Search for the cell housing the specified text and yield its [x, y] center coordinate. 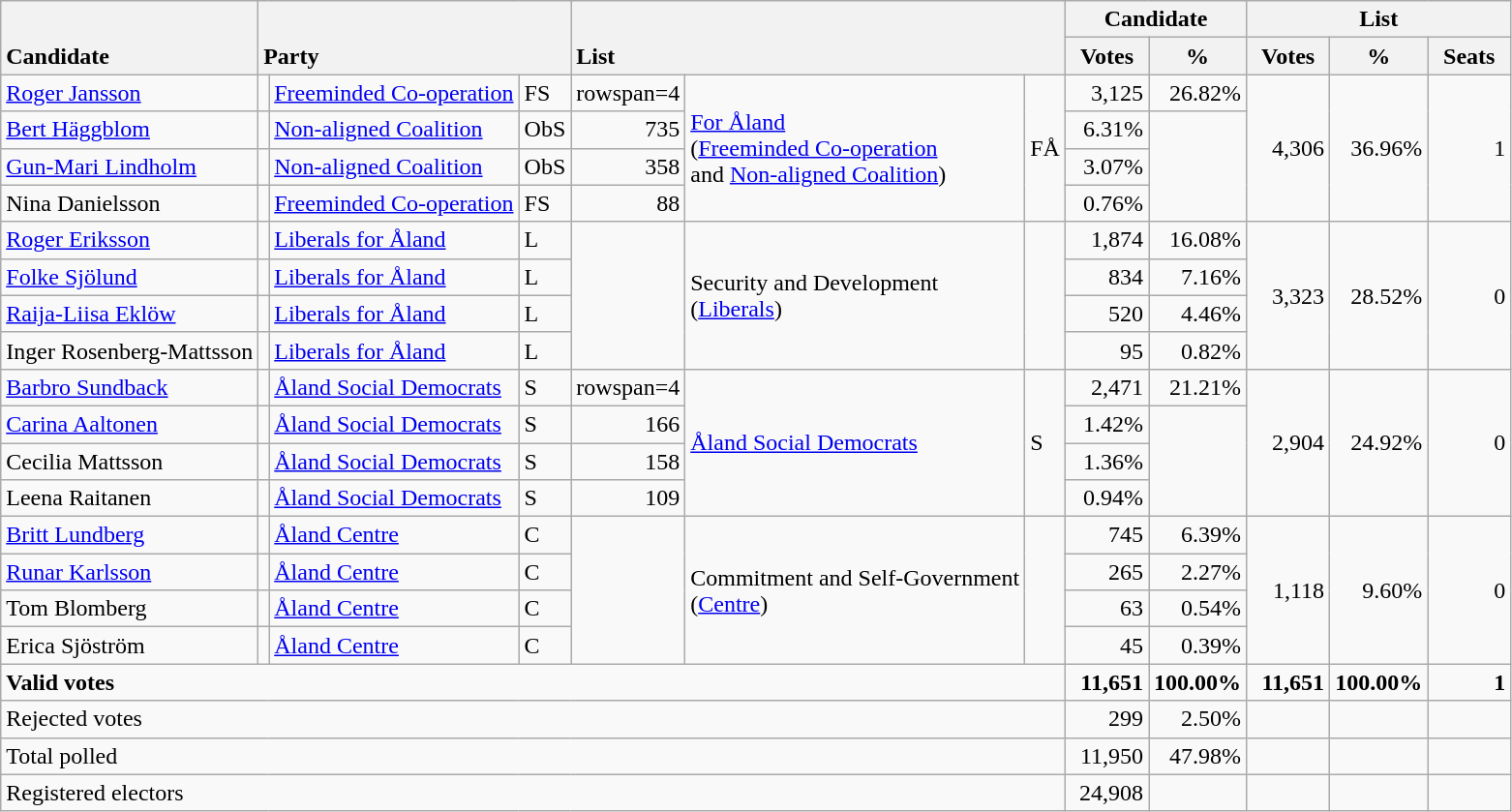
735 [628, 130]
1.36% [1106, 462]
Cecilia Mattsson [130, 462]
1,874 [1106, 240]
For Åland(Freeminded Co-operationand Non-aligned Coalition) [856, 148]
26.82% [1198, 93]
6.31% [1106, 130]
Rejected votes [533, 719]
2,471 [1106, 387]
Gun-Mari Lindholm [130, 166]
299 [1106, 719]
1,118 [1288, 590]
9.60% [1378, 590]
358 [628, 166]
0.82% [1198, 350]
95 [1106, 350]
Leena Raitanen [130, 498]
0.39% [1198, 646]
1.42% [1106, 424]
Roger Eriksson [130, 240]
Total polled [533, 756]
24,908 [1106, 793]
36.96% [1378, 148]
3.07% [1106, 166]
Valid votes [533, 682]
0.76% [1106, 203]
109 [628, 498]
4.46% [1198, 314]
265 [1106, 572]
Barbro Sundback [130, 387]
Seats [1469, 56]
24.92% [1378, 442]
0.54% [1198, 609]
28.52% [1378, 295]
7.16% [1198, 277]
3,323 [1288, 295]
Security and Development(Liberals) [856, 295]
6.39% [1198, 535]
158 [628, 462]
21.21% [1198, 387]
Carina Aaltonen [130, 424]
3,125 [1106, 93]
45 [1106, 646]
Party [414, 38]
0.94% [1106, 498]
Registered electors [533, 793]
47.98% [1198, 756]
4,306 [1288, 148]
11,950 [1106, 756]
16.08% [1198, 240]
Roger Jansson [130, 93]
Nina Danielsson [130, 203]
Commitment and Self-Government(Centre) [856, 590]
2.27% [1198, 572]
63 [1106, 609]
834 [1106, 277]
166 [628, 424]
Erica Sjöström [130, 646]
Bert Häggblom [130, 130]
2,904 [1288, 442]
Folke Sjölund [130, 277]
FÅ [1045, 148]
2.50% [1198, 719]
Inger Rosenberg-Mattsson [130, 350]
Tom Blomberg [130, 609]
88 [628, 203]
520 [1106, 314]
745 [1106, 535]
Raija-Liisa Eklöw [130, 314]
Britt Lundberg [130, 535]
Runar Karlsson [130, 572]
